Extract the [x, y] coordinate from the center of the cell holding the provided text.  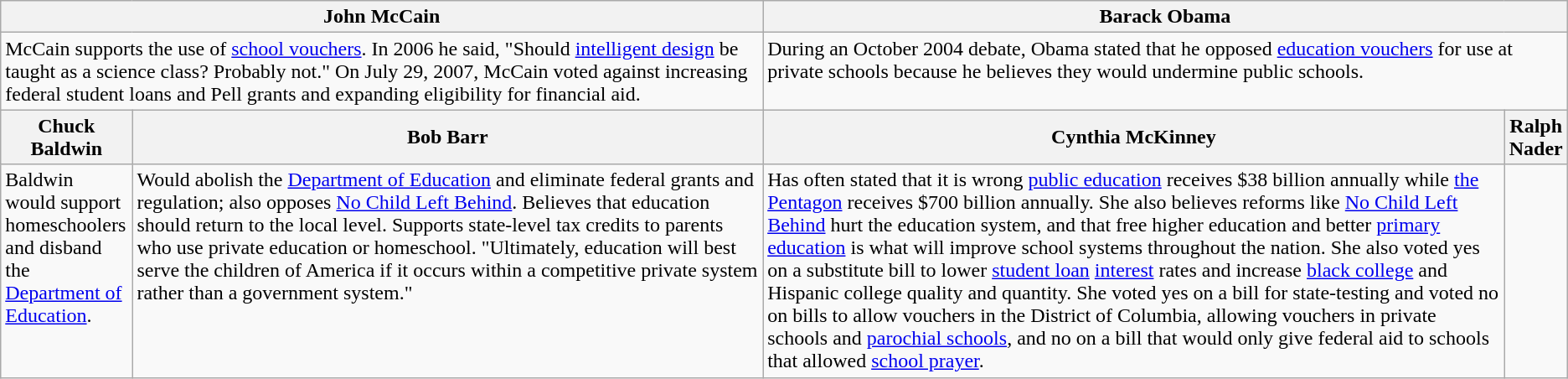
Cynthia McKinney [1134, 138]
Baldwin would support homeschoolers and disband the Department of Education. [67, 271]
Ralph Nader [1536, 138]
Barack Obama [1166, 17]
Bob Barr [447, 138]
John McCain [382, 17]
Chuck Baldwin [67, 138]
